From the cell containing the given text, extract its center point as [x, y] coordinate. 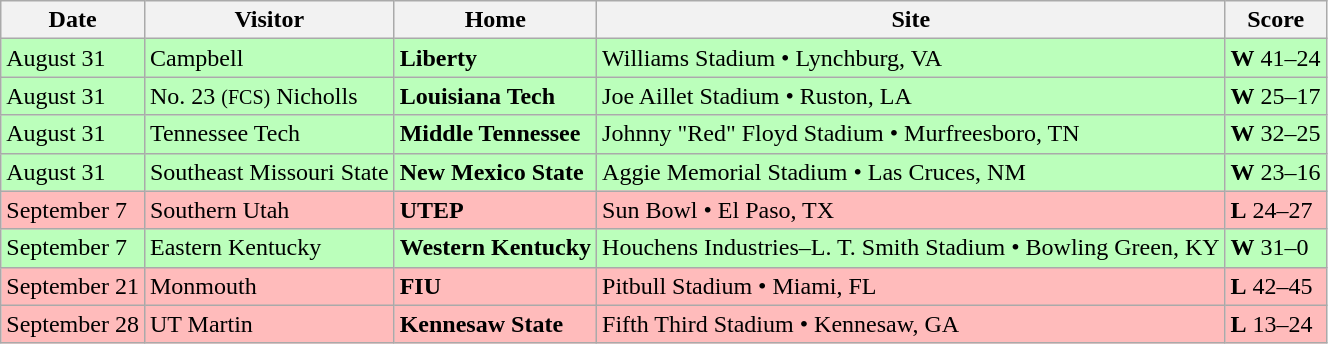
No. 23 (FCS) Nicholls [269, 96]
Pitbull Stadium • Miami, FL [912, 286]
W 23–16 [1276, 172]
W 25–17 [1276, 96]
Site [912, 20]
Williams Stadium • Lynchburg, VA [912, 58]
Liberty [495, 58]
Tennessee Tech [269, 134]
Aggie Memorial Stadium • Las Cruces, NM [912, 172]
Southeast Missouri State [269, 172]
Western Kentucky [495, 248]
L 42–45 [1276, 286]
UTEP [495, 210]
Sun Bowl • El Paso, TX [912, 210]
Monmouth [269, 286]
New Mexico State [495, 172]
FIU [495, 286]
Score [1276, 20]
Visitor [269, 20]
Southern Utah [269, 210]
W 31–0 [1276, 248]
Date [73, 20]
Johnny "Red" Floyd Stadium • Murfreesboro, TN [912, 134]
September 21 [73, 286]
Home [495, 20]
September 28 [73, 324]
Campbell [269, 58]
Fifth Third Stadium • Kennesaw, GA [912, 324]
W 32–25 [1276, 134]
Joe Aillet Stadium • Ruston, LA [912, 96]
L 24–27 [1276, 210]
UT Martin [269, 324]
Kennesaw State [495, 324]
W 41–24 [1276, 58]
Middle Tennessee [495, 134]
L 13–24 [1276, 324]
Houchens Industries–L. T. Smith Stadium • Bowling Green, KY [912, 248]
Eastern Kentucky [269, 248]
Louisiana Tech [495, 96]
